Find where the given text appears and provide that cell's center as (x, y) coordinate. 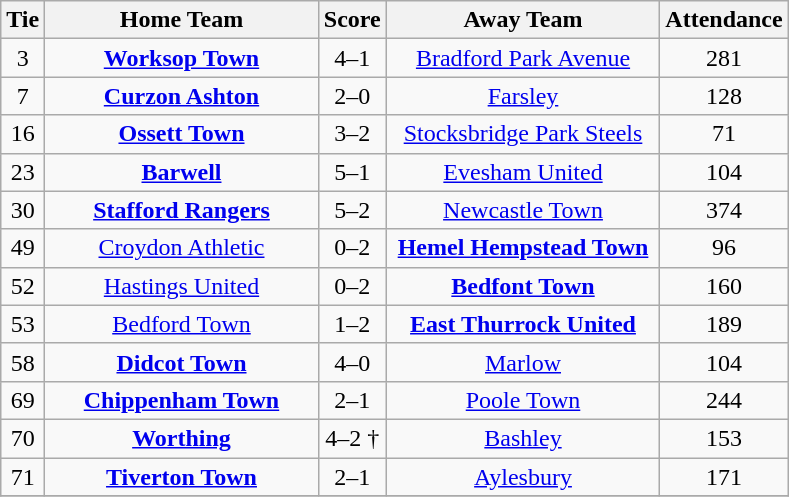
49 (23, 248)
Hastings United (182, 286)
4–2 † (352, 438)
Marlow (523, 362)
Chippenham Town (182, 400)
Farsley (523, 96)
Ossett Town (182, 134)
Tiverton Town (182, 477)
Poole Town (523, 400)
16 (23, 134)
Score (352, 20)
5–1 (352, 172)
Aylesbury (523, 477)
189 (724, 324)
East Thurrock United (523, 324)
Evesham United (523, 172)
Didcot Town (182, 362)
281 (724, 58)
Worthing (182, 438)
Worksop Town (182, 58)
Home Team (182, 20)
23 (23, 172)
69 (23, 400)
Attendance (724, 20)
1–2 (352, 324)
53 (23, 324)
Tie (23, 20)
128 (724, 96)
Away Team (523, 20)
4–1 (352, 58)
Croydon Athletic (182, 248)
Newcastle Town (523, 210)
4–0 (352, 362)
7 (23, 96)
3 (23, 58)
Hemel Hempstead Town (523, 248)
Bashley (523, 438)
Bradford Park Avenue (523, 58)
52 (23, 286)
Bedford Town (182, 324)
70 (23, 438)
3–2 (352, 134)
Stocksbridge Park Steels (523, 134)
244 (724, 400)
Stafford Rangers (182, 210)
30 (23, 210)
374 (724, 210)
Curzon Ashton (182, 96)
5–2 (352, 210)
96 (724, 248)
Barwell (182, 172)
Bedfont Town (523, 286)
58 (23, 362)
2–0 (352, 96)
171 (724, 477)
160 (724, 286)
153 (724, 438)
